Return the (x, y) coordinate for the center point of the cell that contains the specified text.  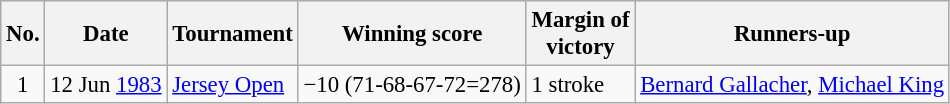
Margin ofvictory (580, 34)
Runners-up (792, 34)
Date (106, 34)
Tournament (232, 34)
−10 (71-68-67-72=278) (412, 85)
1 (23, 85)
1 stroke (580, 85)
Winning score (412, 34)
Bernard Gallacher, Michael King (792, 85)
No. (23, 34)
12 Jun 1983 (106, 85)
Jersey Open (232, 85)
